Provide the [x, y] coordinate of the cell's center where the given text is located.  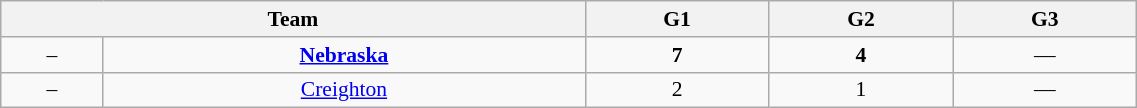
G2 [861, 19]
1 [861, 90]
G1 [677, 19]
Creighton [344, 90]
4 [861, 55]
Nebraska [344, 55]
2 [677, 90]
7 [677, 55]
Team [293, 19]
G3 [1045, 19]
